Determine the (X, Y) coordinate at the center of the cell enclosing the given text.  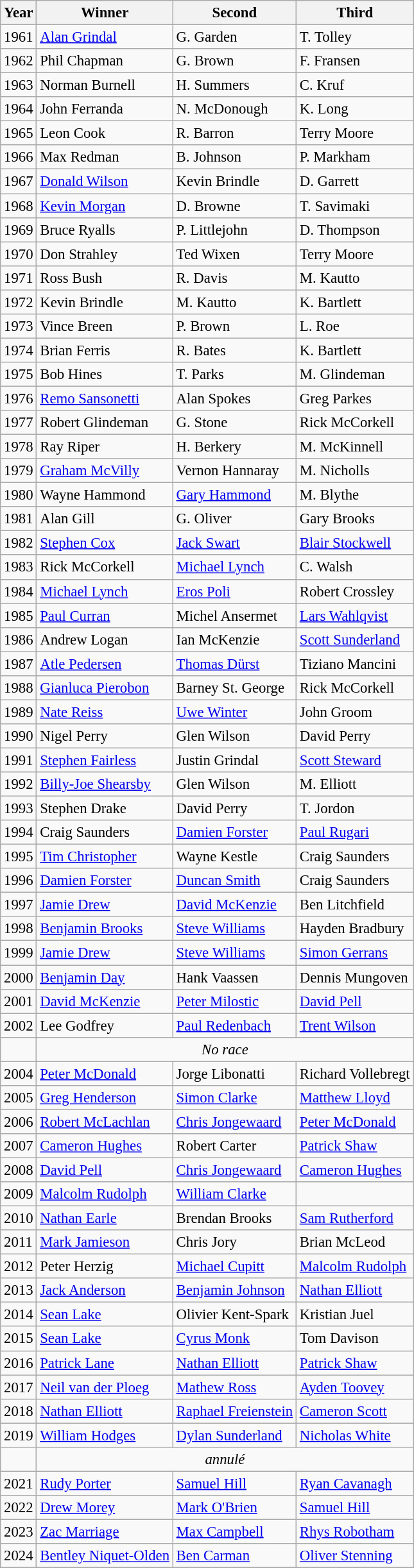
2021 (19, 1483)
Oliver Stenning (354, 1556)
1962 (19, 61)
Eros Poli (234, 591)
1976 (19, 398)
C. Kruf (354, 85)
L. Roe (354, 326)
Lee Godfrey (105, 1025)
Ian McKenzie (234, 639)
Sam Rutherford (354, 1218)
Norman Burnell (105, 85)
1979 (19, 471)
1994 (19, 832)
2014 (19, 1315)
Drew Morey (105, 1508)
Paul Redenbach (234, 1025)
Richard Vollebregt (354, 1074)
Bruce Ryalls (105, 230)
Robert Crossley (354, 591)
Wayne Hammond (105, 495)
Mark O'Brien (234, 1508)
2012 (19, 1267)
2024 (19, 1556)
Alan Grindal (105, 37)
1989 (19, 712)
H. Summers (234, 85)
Paul Curran (105, 616)
Mathew Ross (234, 1387)
Gianluca Pierobon (105, 688)
2006 (19, 1122)
Gary Hammond (234, 495)
No race (225, 1049)
Max Campbell (234, 1531)
Donald Wilson (105, 181)
R. Davis (234, 278)
Duncan Smith (234, 881)
Second (234, 13)
Wayne Kestle (234, 857)
2002 (19, 1025)
Leon Cook (105, 133)
2004 (19, 1074)
Stephen Cox (105, 543)
Mark Jamieson (105, 1242)
Dennis Mungoven (354, 977)
Don Strahley (105, 254)
2022 (19, 1508)
2001 (19, 1001)
G. Oliver (234, 519)
Patrick Lane (105, 1363)
R. Bates (234, 350)
M. Elliott (354, 784)
P. Markham (354, 157)
2017 (19, 1387)
P. Littlejohn (234, 230)
Stephen Drake (105, 809)
1970 (19, 254)
1988 (19, 688)
2010 (19, 1218)
1981 (19, 519)
1965 (19, 133)
H. Berkery (234, 447)
D. Thompson (354, 230)
Peter Milostic (234, 1001)
Benjamin Johnson (234, 1290)
M. McKinnell (354, 447)
M. Glindeman (354, 375)
Ryan Cavanagh (354, 1483)
P. Brown (234, 326)
K. Long (354, 109)
1975 (19, 375)
T. Parks (234, 375)
1968 (19, 206)
Lars Wahlqvist (354, 616)
1990 (19, 736)
Jack Swart (234, 543)
Michael Cupitt (234, 1267)
Simon Clarke (234, 1098)
1997 (19, 905)
2018 (19, 1411)
Remo Sansonetti (105, 398)
D. Garrett (354, 181)
Thomas Dürst (234, 664)
2000 (19, 977)
Tiziano Mancini (354, 664)
Simon Gerrans (354, 953)
2016 (19, 1363)
1996 (19, 881)
Ben Litchfield (354, 905)
Kristian Juel (354, 1315)
Jorge Libonatti (234, 1074)
1998 (19, 929)
T. Savimaki (354, 206)
1985 (19, 616)
1991 (19, 760)
Zac Marriage (105, 1531)
1974 (19, 350)
Ben Carman (234, 1556)
1992 (19, 784)
Billy-Joe Shearsby (105, 784)
2005 (19, 1098)
D. Browne (234, 206)
Alan Gill (105, 519)
Scott Steward (354, 760)
Rudy Porter (105, 1483)
Ray Riper (105, 447)
1977 (19, 423)
1980 (19, 495)
1984 (19, 591)
G. Garden (234, 37)
Nicholas White (354, 1435)
1963 (19, 85)
G. Brown (234, 61)
Brian McLeod (354, 1242)
Tom Davison (354, 1339)
1967 (19, 181)
1971 (19, 278)
Benjamin Brooks (105, 929)
Gary Brooks (354, 519)
Hayden Bradbury (354, 929)
Matthew Lloyd (354, 1098)
Uwe Winter (234, 712)
Nigel Perry (105, 736)
William Hodges (105, 1435)
Greg Henderson (105, 1098)
Benjamin Day (105, 977)
1987 (19, 664)
Neil van der Ploeg (105, 1387)
1964 (19, 109)
Robert McLachlan (105, 1122)
Peter Herzig (105, 1267)
Alan Spokes (234, 398)
1999 (19, 953)
Bentley Niquet-Olden (105, 1556)
1978 (19, 447)
Vince Breen (105, 326)
Michel Ansermet (234, 616)
F. Fransen (354, 61)
Greg Parkes (354, 398)
John Ferranda (105, 109)
M. Blythe (354, 495)
1973 (19, 326)
T. Jordon (354, 809)
B. Johnson (234, 157)
Paul Rugari (354, 832)
Phil Chapman (105, 61)
Justin Grindal (234, 760)
William Clarke (234, 1194)
M. Nicholls (354, 471)
T. Tolley (354, 37)
2011 (19, 1242)
2013 (19, 1290)
2009 (19, 1194)
Nathan Earle (105, 1218)
1972 (19, 302)
annulé (225, 1460)
2008 (19, 1170)
2015 (19, 1339)
Winner (105, 13)
2023 (19, 1531)
Dylan Sunderland (234, 1435)
Atle Pedersen (105, 664)
1961 (19, 37)
Brian Ferris (105, 350)
Max Redman (105, 157)
1993 (19, 809)
Bob Hines (105, 375)
Cyrus Monk (234, 1339)
Year (19, 13)
1969 (19, 230)
R. Barron (234, 133)
Raphael Freienstein (234, 1411)
Brendan Brooks (234, 1218)
1983 (19, 568)
Vernon Hannaray (234, 471)
1995 (19, 857)
1986 (19, 639)
Chris Jory (234, 1242)
2019 (19, 1435)
Jack Anderson (105, 1290)
Graham McVilly (105, 471)
Kevin Morgan (105, 206)
Blair Stockwell (354, 543)
1982 (19, 543)
Stephen Fairless (105, 760)
Andrew Logan (105, 639)
Olivier Kent-Spark (234, 1315)
Ted Wixen (234, 254)
Hank Vaassen (234, 977)
Robert Carter (234, 1146)
Trent Wilson (354, 1025)
Ross Bush (105, 278)
John Groom (354, 712)
G. Stone (234, 423)
Cameron Scott (354, 1411)
Tim Christopher (105, 857)
N. McDonough (234, 109)
Ayden Toovey (354, 1387)
Rhys Robotham (354, 1531)
Scott Sunderland (354, 639)
Nate Reiss (105, 712)
Third (354, 13)
Robert Glindeman (105, 423)
C. Walsh (354, 568)
1966 (19, 157)
Barney St. George (234, 688)
2007 (19, 1146)
